Detect which cell encompasses the target text, then output its [x, y] center coordinate. 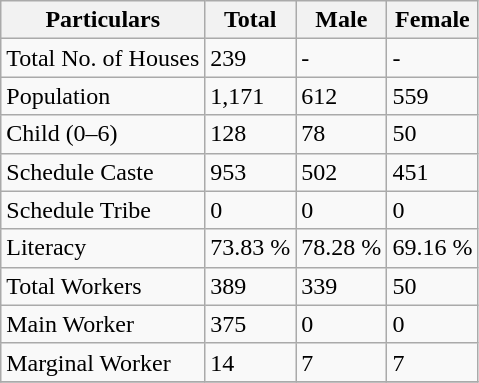
Particulars [103, 20]
78.28 % [342, 248]
1,171 [250, 96]
Population [103, 96]
375 [250, 324]
Marginal Worker [103, 362]
559 [432, 96]
Total No. of Houses [103, 58]
239 [250, 58]
389 [250, 286]
451 [432, 172]
Schedule Tribe [103, 210]
612 [342, 96]
Literacy [103, 248]
69.16 % [432, 248]
128 [250, 134]
Total Workers [103, 286]
Female [432, 20]
78 [342, 134]
Main Worker [103, 324]
Total [250, 20]
502 [342, 172]
Male [342, 20]
73.83 % [250, 248]
14 [250, 362]
339 [342, 286]
953 [250, 172]
Child (0–6) [103, 134]
Schedule Caste [103, 172]
